Locate the cell with the specified text and output its [X, Y] center coordinate. 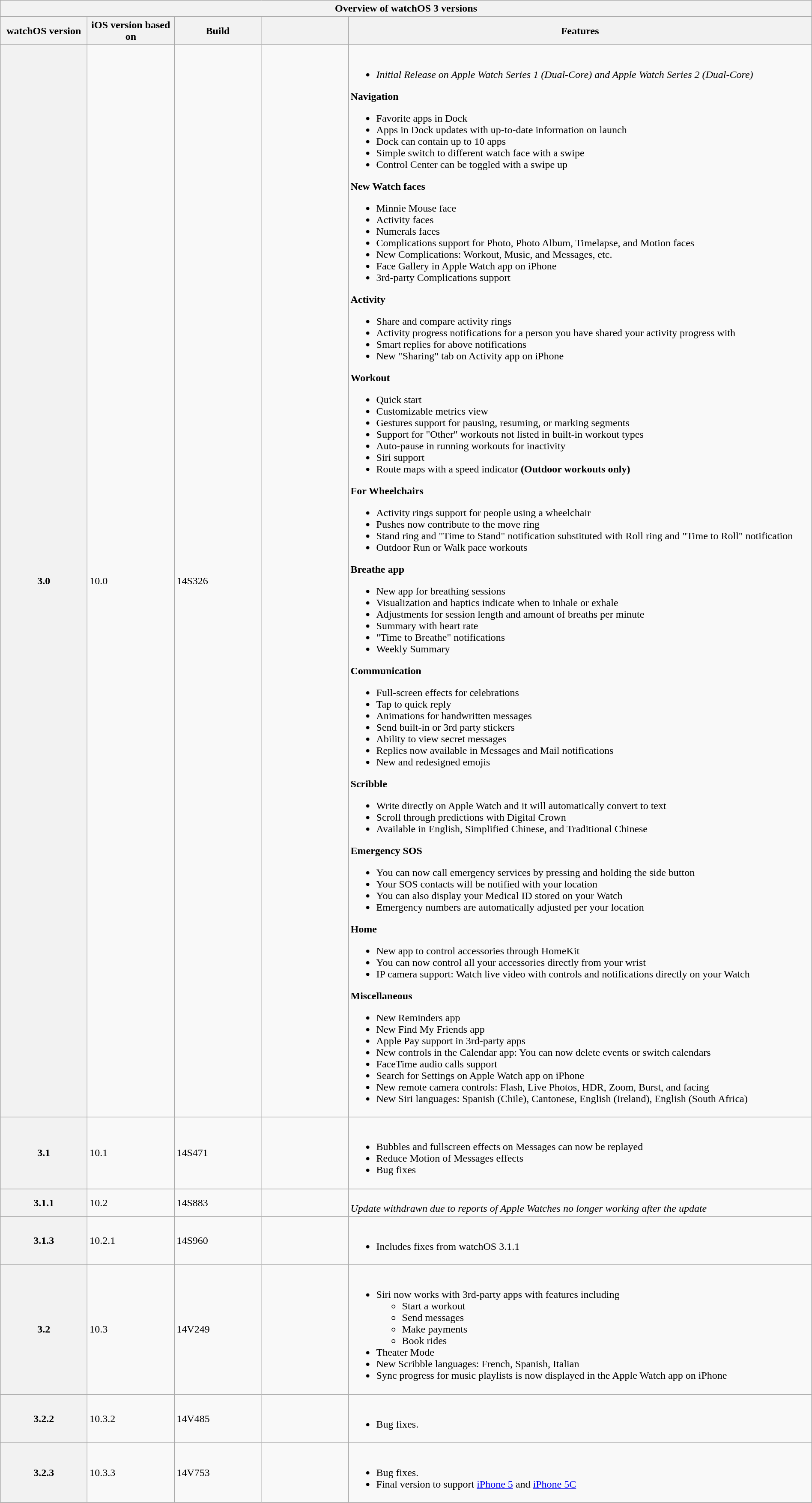
10.0 [131, 581]
14V485 [218, 1419]
3.2.2 [44, 1419]
14S883 [218, 1203]
3.2 [44, 1330]
3.1.1 [44, 1203]
3.2.3 [44, 1473]
10.2 [131, 1203]
3.0 [44, 581]
14V249 [218, 1330]
iOS version based on [131, 31]
10.3.3 [131, 1473]
Bubbles and fullscreen effects on Messages can now be replayedReduce Motion of Messages effectsBug fixes [580, 1153]
3.1.3 [44, 1240]
14V753 [218, 1473]
3.1 [44, 1153]
Update withdrawn due to reports of Apple Watches no longer working after the update [580, 1203]
Features [580, 31]
Includes fixes from watchOS 3.1.1 [580, 1240]
14S326 [218, 581]
10.1 [131, 1153]
10.2.1 [131, 1240]
Build [218, 31]
14S471 [218, 1153]
watchOS version [44, 31]
14S960 [218, 1240]
Bug fixes. [580, 1419]
10.3 [131, 1330]
10.3.2 [131, 1419]
Overview of watchOS 3 versions [406, 9]
Bug fixes.Final version to support iPhone 5 and iPhone 5C [580, 1473]
